From the cell containing the given text, extract its center point as [X, Y] coordinate. 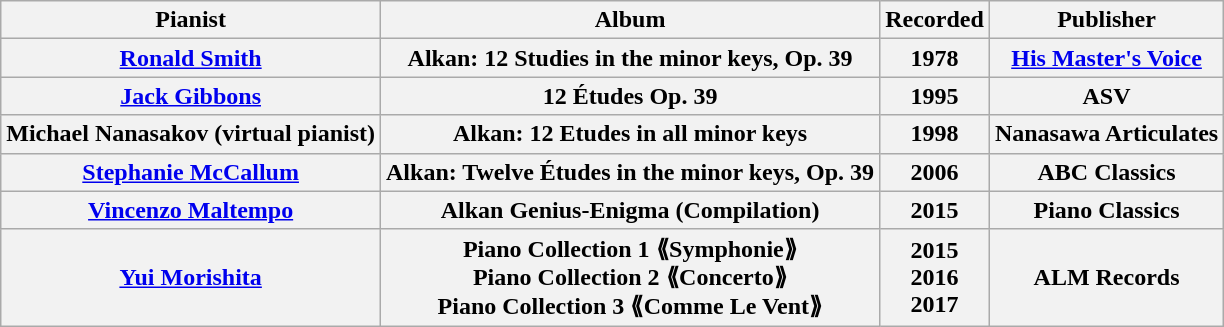
Nanasawa Articulates [1106, 134]
Ronald Smith [191, 58]
Jack Gibbons [191, 96]
Alkan: 12 Studies in the minor keys, Op. 39 [630, 58]
Alkan: Twelve Études in the minor keys, Op. 39 [630, 172]
ABC Classics [1106, 172]
Album [630, 20]
ALM Records [1106, 278]
Alkan Genius-Enigma (Compilation) [630, 210]
His Master's Voice [1106, 58]
Vincenzo Maltempo [191, 210]
1995 [935, 96]
Michael Nanasakov (virtual pianist) [191, 134]
201520162017 [935, 278]
Stephanie McCallum [191, 172]
Alkan: 12 Etudes in all minor keys [630, 134]
Pianist [191, 20]
2015 [935, 210]
Piano Classics [1106, 210]
Piano Collection 1 ⟪Symphonie⟫Piano Collection 2 ⟪Concerto⟫Piano Collection 3 ⟪Comme Le Vent⟫ [630, 278]
Yui Morishita [191, 278]
Publisher [1106, 20]
1998 [935, 134]
2006 [935, 172]
1978 [935, 58]
Recorded [935, 20]
12 Études Op. 39 [630, 96]
ASV [1106, 96]
